Provide the (x, y) coordinate of the cell's center where the given text is located.  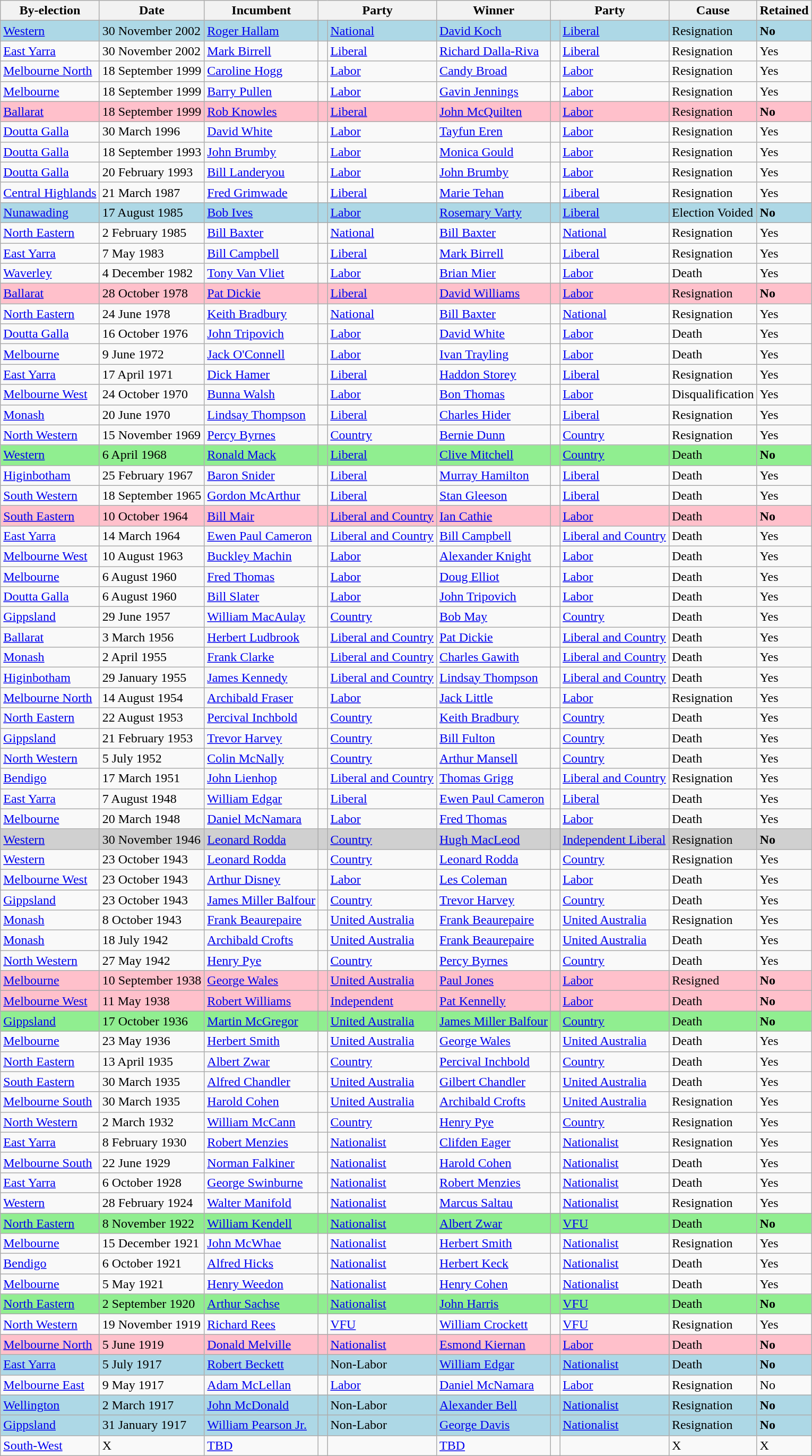
Bill Fulton (494, 738)
28 February 1924 (152, 1203)
18 September 1993 (152, 152)
Ivan Trayling (494, 354)
Disqualification (713, 395)
Cause (713, 11)
By-election (50, 11)
Murray Hamilton (494, 475)
Winner (494, 11)
John McQuilten (494, 112)
13 April 1935 (152, 1061)
Buckley Machin (261, 556)
10 September 1938 (152, 981)
17 March 1951 (152, 778)
Ronald Mack (261, 455)
15 November 1969 (152, 435)
Ian Cathie (494, 516)
Tony Van Vliet (261, 273)
Clifden Eager (494, 1142)
17 August 1985 (152, 212)
Haddon Storey (494, 374)
14 March 1964 (152, 536)
Baron Snider (261, 475)
Monica Gould (494, 152)
Marie Tehan (494, 192)
27 May 1942 (152, 961)
William Pearson Jr. (261, 1425)
Alexander Bell (494, 1405)
4 December 1982 (152, 273)
Melbourne East (50, 1385)
Esmond Kiernan (494, 1344)
George Swinburne (261, 1183)
William Crockett (494, 1324)
7 August 1948 (152, 799)
3 March 1956 (152, 637)
20 June 1970 (152, 415)
22 August 1953 (152, 718)
14 August 1954 (152, 698)
Henry Cohen (494, 1284)
Incumbent (261, 11)
30 November 1946 (152, 839)
Martin McGregor (261, 1021)
Adam McLellan (261, 1385)
Tayfun Eren (494, 132)
18 September 1965 (152, 495)
Nunawading (50, 212)
Alfred Chandler (261, 1082)
Rosemary Varty (494, 212)
Frank Clarke (261, 657)
6 October 1921 (152, 1264)
8 November 1922 (152, 1223)
Gavin Jennings (494, 91)
John Harris (494, 1304)
Gilbert Chandler (494, 1082)
6 October 1928 (152, 1183)
29 June 1957 (152, 617)
8 February 1930 (152, 1142)
John McDonald (261, 1405)
23 May 1936 (152, 1041)
Paul Jones (494, 981)
Norman Falkiner (261, 1162)
Fred Grimwade (261, 192)
Archibald Fraser (261, 698)
Arthur Sachse (261, 1304)
2 March 1932 (152, 1122)
21 March 1987 (152, 192)
Brian Mier (494, 273)
21 February 1953 (152, 738)
8 October 1943 (152, 920)
Robert Beckett (261, 1365)
10 August 1963 (152, 556)
Bill Landeryou (261, 172)
Election Voided (713, 212)
Jack Little (494, 698)
Independent (382, 1001)
Walter Manifold (261, 1203)
18 July 1942 (152, 940)
2 April 1955 (152, 657)
15 December 1921 (152, 1244)
Richard Dalla-Riva (494, 51)
Wellington (50, 1405)
28 October 1978 (152, 294)
Richard Rees (261, 1324)
Dick Hamer (261, 374)
Stan Gleeson (494, 495)
Doug Elliot (494, 576)
Les Coleman (494, 879)
John McWhae (261, 1244)
9 May 1917 (152, 1385)
Date (152, 11)
Bunna Walsh (261, 395)
11 May 1938 (152, 1001)
William MacAulay (261, 617)
Bernie Dunn (494, 435)
Arthur Mansell (494, 758)
5 May 1921 (152, 1284)
Herbert Keck (494, 1264)
Donald Melville (261, 1344)
Jack O'Connell (261, 354)
Henry Weedon (261, 1284)
William Kendell (261, 1223)
20 February 1993 (152, 172)
9 June 1972 (152, 354)
5 July 1952 (152, 758)
Bill Mair (261, 516)
16 October 1976 (152, 334)
25 February 1967 (152, 475)
Robert Williams (261, 1001)
31 January 1917 (152, 1425)
17 April 1971 (152, 374)
2 March 1917 (152, 1405)
Charles Hider (494, 415)
2 February 1985 (152, 233)
Alexander Knight (494, 556)
6 April 1968 (152, 455)
Caroline Hogg (261, 71)
Candy Broad (494, 71)
Marcus Saltau (494, 1203)
James Kennedy (261, 678)
Herbert Ludbrook (261, 637)
20 March 1948 (152, 819)
7 May 1983 (152, 253)
24 October 1970 (152, 395)
19 November 1919 (152, 1324)
Pat Kennelly (494, 1001)
Roger Hallam (261, 31)
Colin McNally (261, 758)
Hugh MacLeod (494, 839)
Gordon McArthur (261, 495)
South-West (50, 1445)
22 June 1929 (152, 1162)
10 October 1964 (152, 516)
David Koch (494, 31)
Alfred Hicks (261, 1264)
5 June 1919 (152, 1344)
Independent Liberal (615, 839)
17 October 1936 (152, 1021)
5 July 1917 (152, 1365)
George Davis (494, 1425)
29 January 1955 (152, 678)
Retained (784, 11)
Central Highlands (50, 192)
Waverley (50, 273)
David Williams (494, 294)
Resigned (713, 981)
Clive Mitchell (494, 455)
South Western (50, 495)
Rob Knowles (261, 112)
Thomas Grigg (494, 778)
Bob Ives (261, 212)
Barry Pullen (261, 91)
30 March 1996 (152, 132)
William McCann (261, 1122)
2 September 1920 (152, 1304)
Bob May (494, 617)
Charles Gawith (494, 657)
John Lienhop (261, 778)
Arthur Disney (261, 879)
24 June 1978 (152, 314)
Bill Slater (261, 597)
Bon Thomas (494, 395)
